Scan for the cell matching the given text and deliver its [X, Y] coordinate at center. 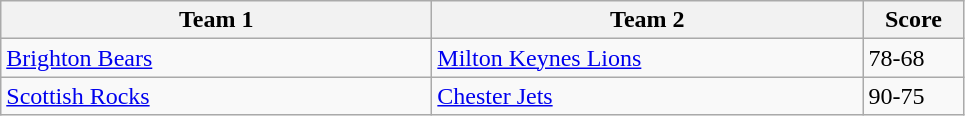
Chester Jets [648, 96]
Brighton Bears [216, 58]
Milton Keynes Lions [648, 58]
78-68 [914, 58]
Scottish Rocks [216, 96]
Team 1 [216, 20]
Team 2 [648, 20]
Score [914, 20]
90-75 [914, 96]
